Identify which cell holds the provided text, then report its [X, Y] central coordinate. 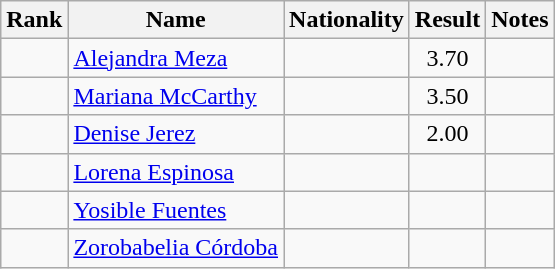
Zorobabelia Córdoba [176, 248]
Rank [34, 20]
Denise Jerez [176, 134]
Nationality [347, 20]
Yosible Fuentes [176, 210]
Mariana McCarthy [176, 96]
Name [176, 20]
2.00 [447, 134]
Notes [520, 20]
Result [447, 20]
3.70 [447, 58]
Alejandra Meza [176, 58]
Lorena Espinosa [176, 172]
3.50 [447, 96]
